From the cell containing the given text, extract its center point as [X, Y] coordinate. 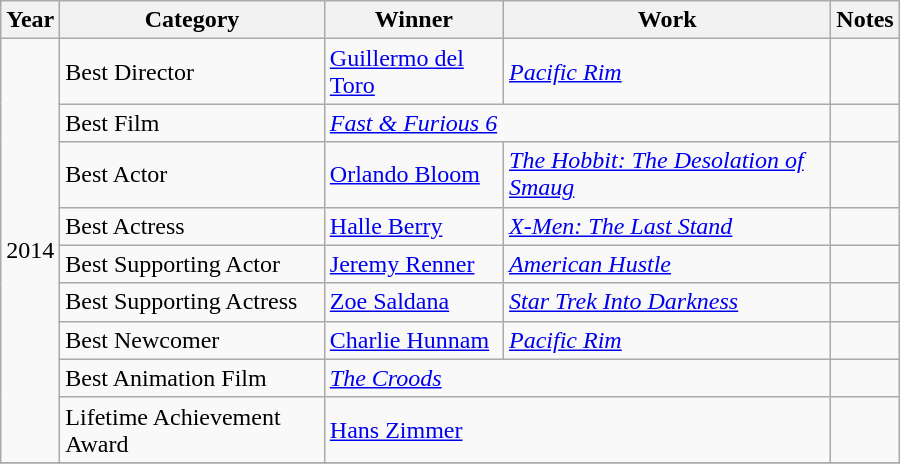
Best Animation Film [192, 378]
Winner [414, 20]
Orlando Bloom [414, 174]
Halle Berry [414, 226]
Star Trek Into Darkness [668, 302]
Lifetime Achievement Award [192, 430]
2014 [30, 251]
Best Actor [192, 174]
Best Newcomer [192, 340]
X-Men: The Last Stand [668, 226]
Charlie Hunnam [414, 340]
Work [668, 20]
Best Director [192, 72]
Category [192, 20]
Fast & Furious 6 [578, 123]
Best Supporting Actor [192, 264]
Best Supporting Actress [192, 302]
American Hustle [668, 264]
The Croods [578, 378]
Jeremy Renner [414, 264]
Best Actress [192, 226]
Best Film [192, 123]
Guillermo del Toro [414, 72]
Year [30, 20]
Zoe Saldana [414, 302]
The Hobbit: The Desolation of Smaug [668, 174]
Hans Zimmer [578, 430]
Notes [865, 20]
